Detect which cell encompasses the target text, then output its (x, y) center coordinate. 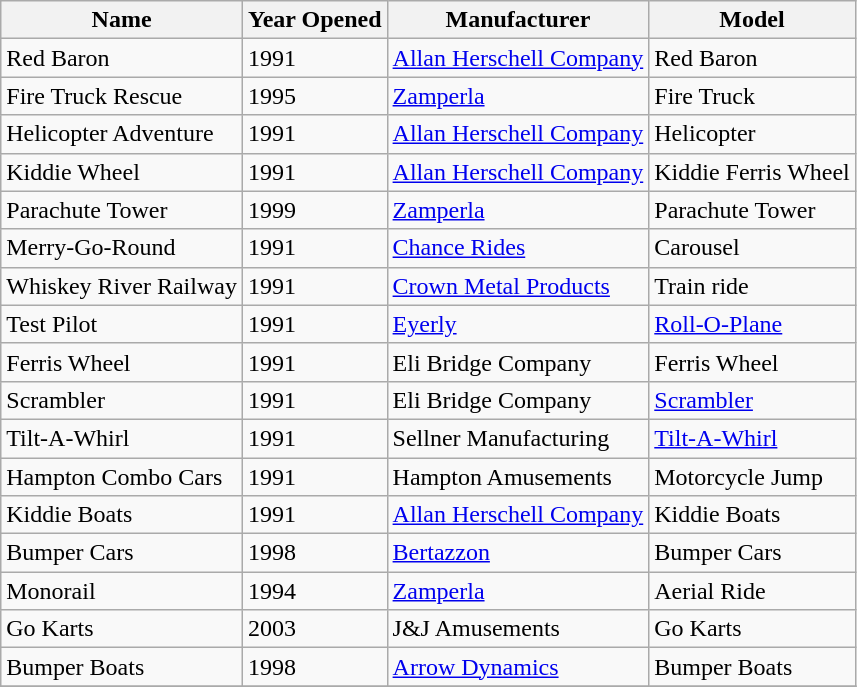
1994 (314, 591)
Roll-O-Plane (752, 324)
1999 (314, 210)
Bertazzon (518, 553)
Hampton Combo Cars (122, 477)
Model (752, 20)
Train ride (752, 286)
Kiddie Wheel (122, 172)
Arrow Dynamics (518, 667)
J&J Amusements (518, 629)
1995 (314, 96)
Eyerly (518, 324)
Helicopter Adventure (122, 134)
2003 (314, 629)
Carousel (752, 248)
Test Pilot (122, 324)
Name (122, 20)
Sellner Manufacturing (518, 438)
Chance Rides (518, 248)
Monorail (122, 591)
Helicopter (752, 134)
Whiskey River Railway (122, 286)
Manufacturer (518, 20)
Merry-Go-Round (122, 248)
Motorcycle Jump (752, 477)
Fire Truck (752, 96)
Fire Truck Rescue (122, 96)
Year Opened (314, 20)
Kiddie Ferris Wheel (752, 172)
Aerial Ride (752, 591)
Crown Metal Products (518, 286)
Hampton Amusements (518, 477)
